Identify which cell holds the provided text, then report its (x, y) central coordinate. 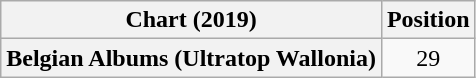
Position (428, 20)
Chart (2019) (192, 20)
29 (428, 58)
Belgian Albums (Ultratop Wallonia) (192, 58)
